From the cell containing the given text, extract its center point as [x, y] coordinate. 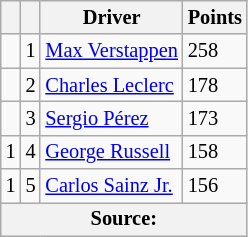
Charles Leclerc [111, 85]
2 [31, 85]
158 [215, 152]
Driver [111, 17]
Sergio Pérez [111, 118]
178 [215, 85]
258 [215, 51]
Points [215, 17]
173 [215, 118]
Source: [124, 219]
George Russell [111, 152]
5 [31, 186]
Max Verstappen [111, 51]
Carlos Sainz Jr. [111, 186]
4 [31, 152]
156 [215, 186]
3 [31, 118]
